From the cell containing the given text, extract its center point as [X, Y] coordinate. 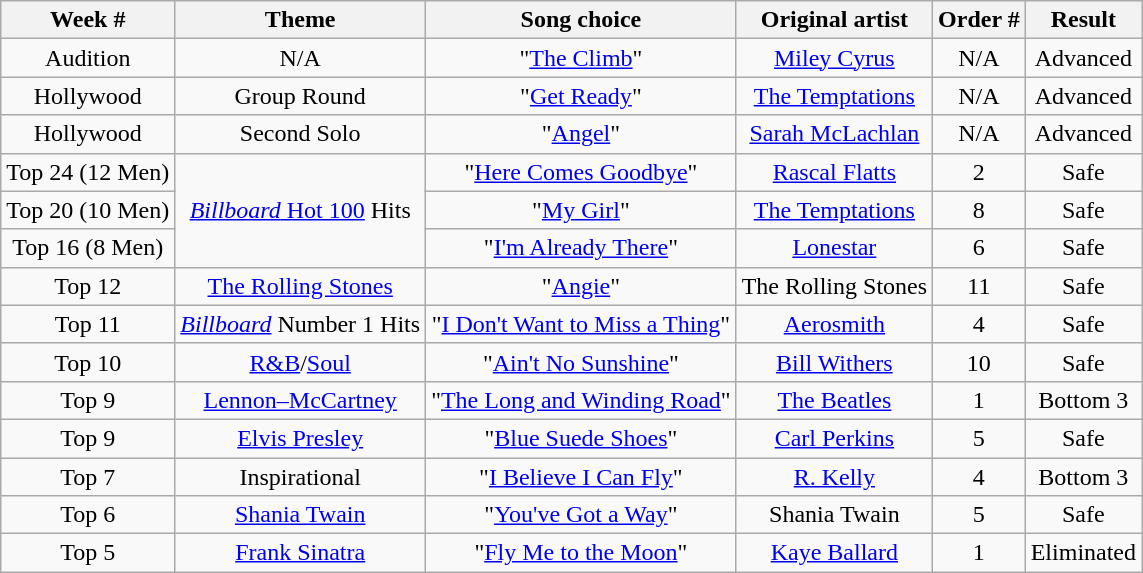
Top 20 (10 Men) [88, 210]
"The Long and Winding Road" [582, 400]
Lonestar [834, 248]
"I'm Already There" [582, 248]
Kaye Ballard [834, 553]
Carl Perkins [834, 438]
11 [980, 286]
R. Kelly [834, 477]
"Blue Suede Shoes" [582, 438]
"Angel" [582, 134]
Top 11 [88, 324]
6 [980, 248]
"Here Comes Goodbye" [582, 172]
10 [980, 362]
Top 10 [88, 362]
"I Don't Want to Miss a Thing" [582, 324]
Billboard Number 1 Hits [300, 324]
Second Solo [300, 134]
Order # [980, 20]
Top 24 (12 Men) [88, 172]
"Ain't No Sunshine" [582, 362]
8 [980, 210]
Week # [88, 20]
"Get Ready" [582, 96]
Elvis Presley [300, 438]
Aerosmith [834, 324]
Song choice [582, 20]
"You've Got a Way" [582, 515]
Bill Withers [834, 362]
Result [1083, 20]
Billboard Hot 100 Hits [300, 210]
"Angie" [582, 286]
"My Girl" [582, 210]
Top 7 [88, 477]
"The Climb" [582, 58]
"I Believe I Can Fly" [582, 477]
R&B/Soul [300, 362]
Group Round [300, 96]
Original artist [834, 20]
Rascal Flatts [834, 172]
Top 6 [88, 515]
Inspirational [300, 477]
The Beatles [834, 400]
Miley Cyrus [834, 58]
Top 16 (8 Men) [88, 248]
Frank Sinatra [300, 553]
Theme [300, 20]
Top 5 [88, 553]
"Fly Me to the Moon" [582, 553]
Top 12 [88, 286]
Audition [88, 58]
Eliminated [1083, 553]
Sarah McLachlan [834, 134]
Lennon–McCartney [300, 400]
2 [980, 172]
